Return (X, Y) of the center of cell containing provided text 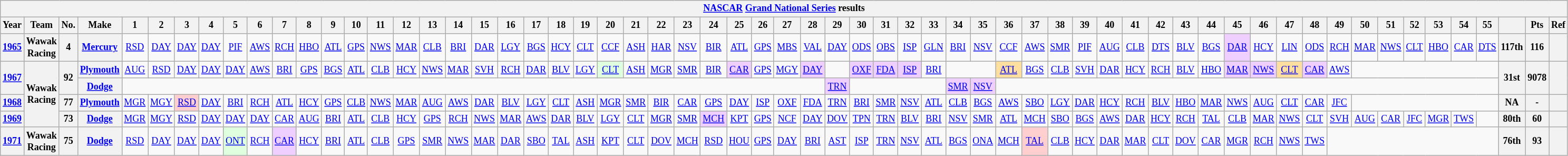
Pts (1537, 25)
50 (1365, 25)
LIN (1289, 47)
Year (13, 25)
ONA (983, 141)
GLN (934, 47)
TPN (861, 119)
Mercury (100, 47)
76th (1512, 141)
AST (837, 141)
Make (100, 25)
No. (69, 25)
13 (432, 25)
35 (983, 25)
92 (69, 78)
28 (813, 25)
OBS (885, 47)
6 (259, 25)
45 (1238, 25)
1 (135, 25)
5 (235, 25)
NA (1512, 102)
116 (1537, 47)
60 (1537, 119)
MBS (787, 47)
31st (1512, 78)
ONT (235, 141)
9 (333, 25)
80th (1512, 119)
1967 (13, 78)
24 (714, 25)
77 (69, 102)
10 (356, 25)
18 (561, 25)
1968 (13, 102)
49 (1340, 25)
51 (1390, 25)
48 (1314, 25)
16 (511, 25)
44 (1211, 25)
22 (661, 25)
12 (406, 25)
53 (1438, 25)
40 (1109, 25)
20 (610, 25)
NCF (787, 119)
54 (1464, 25)
33 (934, 25)
75 (69, 141)
27 (787, 25)
36 (1009, 25)
7 (285, 25)
43 (1185, 25)
HAR (661, 47)
3 (187, 25)
29 (837, 25)
93 (1537, 141)
23 (687, 25)
30 (861, 25)
8 (309, 25)
32 (910, 25)
NASCAR Grand National Series results (784, 8)
38 (1060, 25)
19 (586, 25)
1971 (13, 141)
37 (1035, 25)
VAL (813, 47)
26 (763, 25)
11 (381, 25)
25 (739, 25)
47 (1289, 25)
HOU (739, 141)
21 (636, 25)
14 (459, 25)
2 (161, 25)
73 (69, 119)
Team (41, 25)
Ref (1559, 25)
46 (1263, 25)
41 (1135, 25)
42 (1161, 25)
- (1537, 102)
17 (537, 25)
34 (958, 25)
55 (1487, 25)
31 (885, 25)
9078 (1537, 78)
1965 (13, 47)
15 (484, 25)
52 (1415, 25)
1969 (13, 119)
39 (1085, 25)
117th (1512, 47)
